Return the [x, y] coordinate for the center point of the cell that contains the specified text.  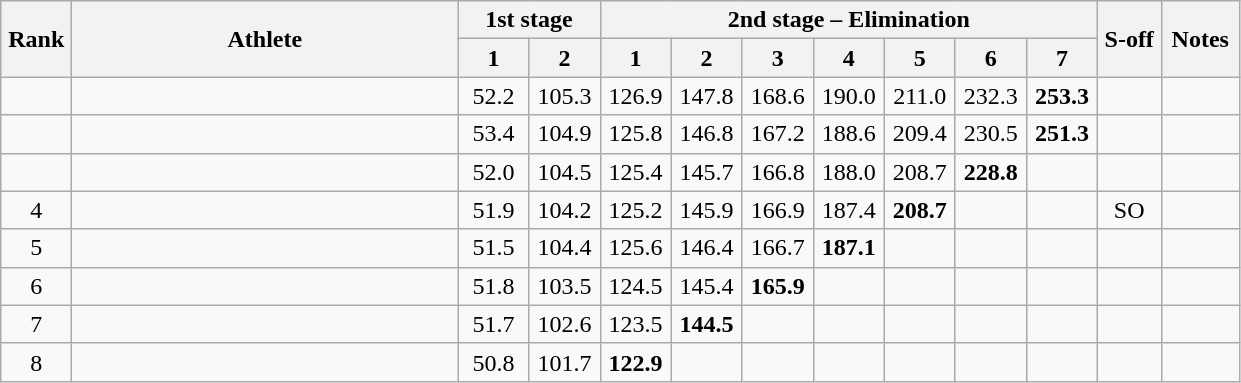
1st stage [529, 20]
8 [36, 362]
52.2 [494, 96]
S-off [1129, 39]
166.8 [778, 172]
123.5 [636, 324]
145.9 [706, 210]
145.7 [706, 172]
188.0 [848, 172]
190.0 [848, 96]
228.8 [990, 172]
105.3 [564, 96]
52.0 [494, 172]
209.4 [920, 134]
166.9 [778, 210]
104.5 [564, 172]
146.8 [706, 134]
146.4 [706, 248]
253.3 [1062, 96]
125.2 [636, 210]
125.4 [636, 172]
101.7 [564, 362]
144.5 [706, 324]
165.9 [778, 286]
125.6 [636, 248]
51.7 [494, 324]
124.5 [636, 286]
211.0 [920, 96]
232.3 [990, 96]
SO [1129, 210]
50.8 [494, 362]
3 [778, 58]
Notes [1200, 39]
Athlete [265, 39]
167.2 [778, 134]
51.8 [494, 286]
125.8 [636, 134]
145.4 [706, 286]
122.9 [636, 362]
51.9 [494, 210]
2nd stage – Elimination [848, 20]
187.4 [848, 210]
102.6 [564, 324]
104.2 [564, 210]
126.9 [636, 96]
53.4 [494, 134]
187.1 [848, 248]
Rank [36, 39]
104.9 [564, 134]
147.8 [706, 96]
188.6 [848, 134]
230.5 [990, 134]
51.5 [494, 248]
251.3 [1062, 134]
166.7 [778, 248]
168.6 [778, 96]
103.5 [564, 286]
104.4 [564, 248]
